Return the (x, y) coordinate for the center point of the cell that contains the specified text.  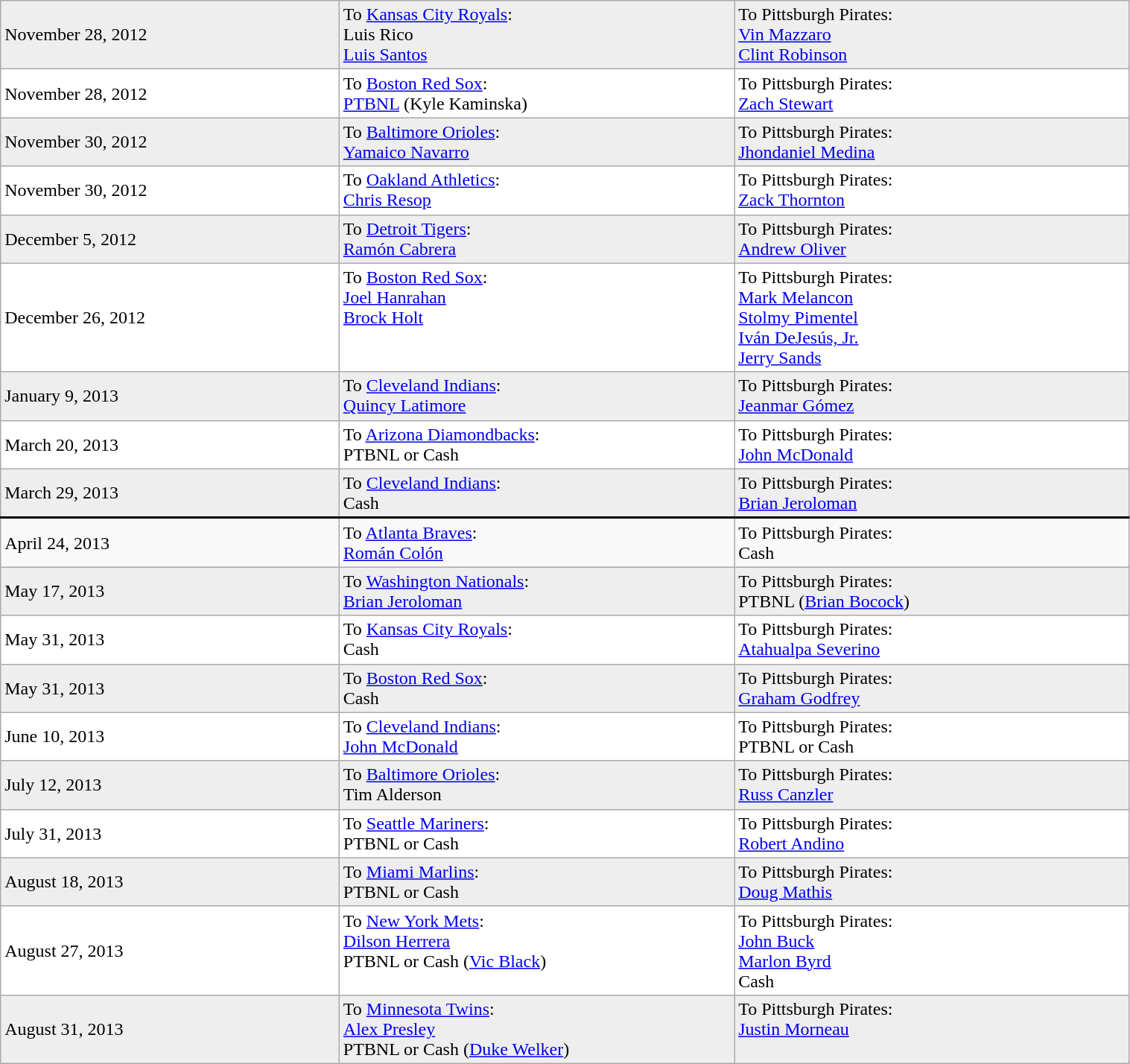
May 17, 2013 (170, 592)
June 10, 2013 (170, 736)
To Boston Red Sox:PTBNL (Kyle Kaminska) (536, 94)
To Seattle Mariners:PTBNL or Cash (536, 833)
To Pittsburgh Pirates:Andrew Oliver (932, 238)
To Pittsburgh Pirates:Mark MelanconStolmy PimentelIván DeJesús, Jr.Jerry Sands (932, 317)
To Pittsburgh Pirates:Zach Stewart (932, 94)
March 20, 2013 (170, 444)
To Detroit Tigers:Ramón Cabrera (536, 238)
To Pittsburgh Pirates:Jhondaniel Medina (932, 142)
To Baltimore Orioles:Yamaico Navarro (536, 142)
To Pittsburgh Pirates:Cash (932, 542)
April 24, 2013 (170, 542)
To Kansas City Royals:Luis RicoLuis Santos (536, 35)
To Washington Nationals:Brian Jeroloman (536, 592)
To Pittsburgh Pirates:PTBNL (Brian Bocock) (932, 592)
To Cleveland Indians:Cash (536, 493)
To Pittsburgh Pirates:Russ Canzler (932, 785)
August 31, 2013 (170, 1029)
To Oakland Athletics:Chris Resop (536, 191)
August 18, 2013 (170, 882)
To Pittsburgh Pirates:Atahualpa Severino (932, 639)
To Pittsburgh Pirates:Robert Andino (932, 833)
March 29, 2013 (170, 493)
July 31, 2013 (170, 833)
To Pittsburgh Pirates:Graham Godfrey (932, 688)
To Pittsburgh Pirates:John BuckMarlon ByrdCash (932, 951)
To Kansas City Royals:Cash (536, 639)
December 26, 2012 (170, 317)
To Pittsburgh Pirates:Vin MazzaroClint Robinson (932, 35)
To Boston Red Sox:Joel HanrahanBrock Holt (536, 317)
December 5, 2012 (170, 238)
To Pittsburgh Pirates:Jeanmar Gómez (932, 396)
To Pittsburgh Pirates:PTBNL or Cash (932, 736)
To Cleveland Indians:John McDonald (536, 736)
To Miami Marlins:PTBNL or Cash (536, 882)
To New York Mets:Dilson HerreraPTBNL or Cash (Vic Black) (536, 951)
January 9, 2013 (170, 396)
To Arizona Diamondbacks:PTBNL or Cash (536, 444)
To Baltimore Orioles:Tim Alderson (536, 785)
To Atlanta Braves:Román Colón (536, 542)
To Minnesota Twins:Alex PresleyPTBNL or Cash (Duke Welker) (536, 1029)
To Pittsburgh Pirates:Justin Morneau (932, 1029)
To Pittsburgh Pirates:Zack Thornton (932, 191)
To Pittsburgh Pirates:Brian Jeroloman (932, 493)
To Pittsburgh Pirates:John McDonald (932, 444)
To Boston Red Sox:Cash (536, 688)
To Pittsburgh Pirates:Doug Mathis (932, 882)
August 27, 2013 (170, 951)
To Cleveland Indians:Quincy Latimore (536, 396)
July 12, 2013 (170, 785)
